Provide the [X, Y] coordinate of the cell's center where the given text is located.  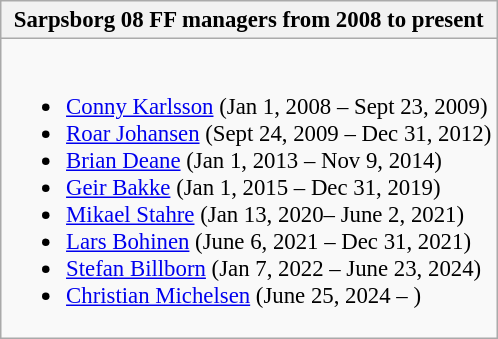
Sarpsborg 08 FF managers from 2008 to present [249, 20]
